Locate the cell with the specified text and output its (x, y) center coordinate. 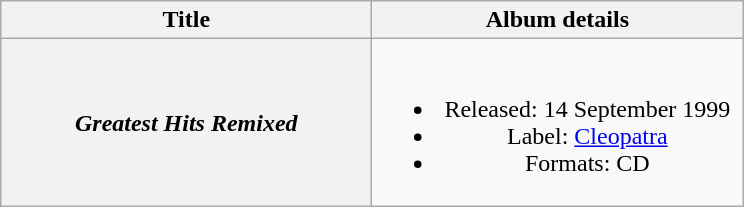
Released: 14 September 1999Label: CleopatraFormats: CD (558, 122)
Title (186, 20)
Greatest Hits Remixed (186, 122)
Album details (558, 20)
